Extract the (X, Y) coordinate from the center of the cell holding the provided text.  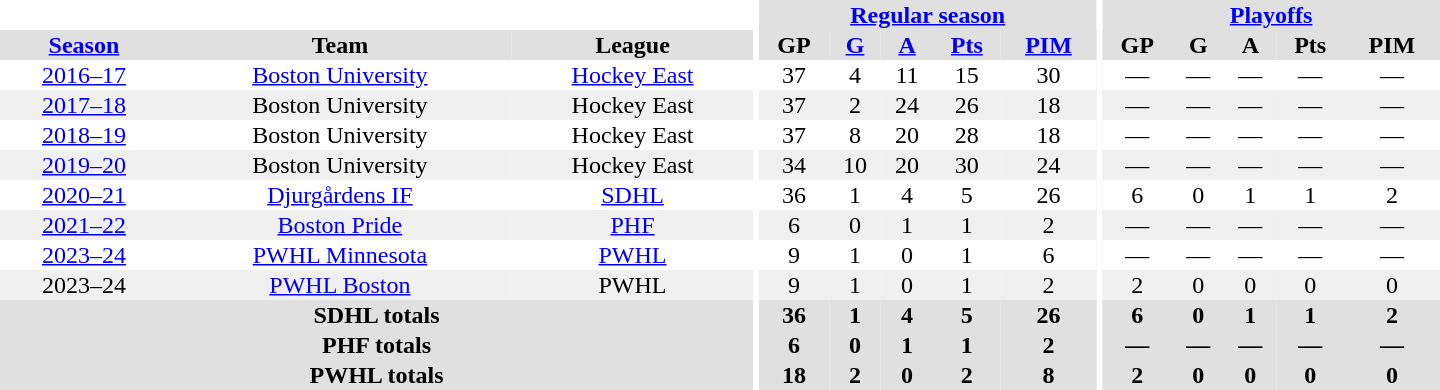
2016–17 (84, 75)
PHF totals (376, 345)
28 (967, 135)
SDHL totals (376, 315)
Regular season (928, 15)
11 (907, 75)
Season (84, 45)
Djurgårdens IF (340, 195)
2020–21 (84, 195)
Boston Pride (340, 225)
PWHL Minnesota (340, 255)
2019–20 (84, 165)
10 (855, 165)
Playoffs (1271, 15)
PWHL totals (376, 375)
15 (967, 75)
League (632, 45)
2017–18 (84, 105)
PHF (632, 225)
2018–19 (84, 135)
SDHL (632, 195)
34 (794, 165)
Team (340, 45)
PWHL Boston (340, 285)
2021–22 (84, 225)
